Identify which cell holds the provided text, then report its [X, Y] central coordinate. 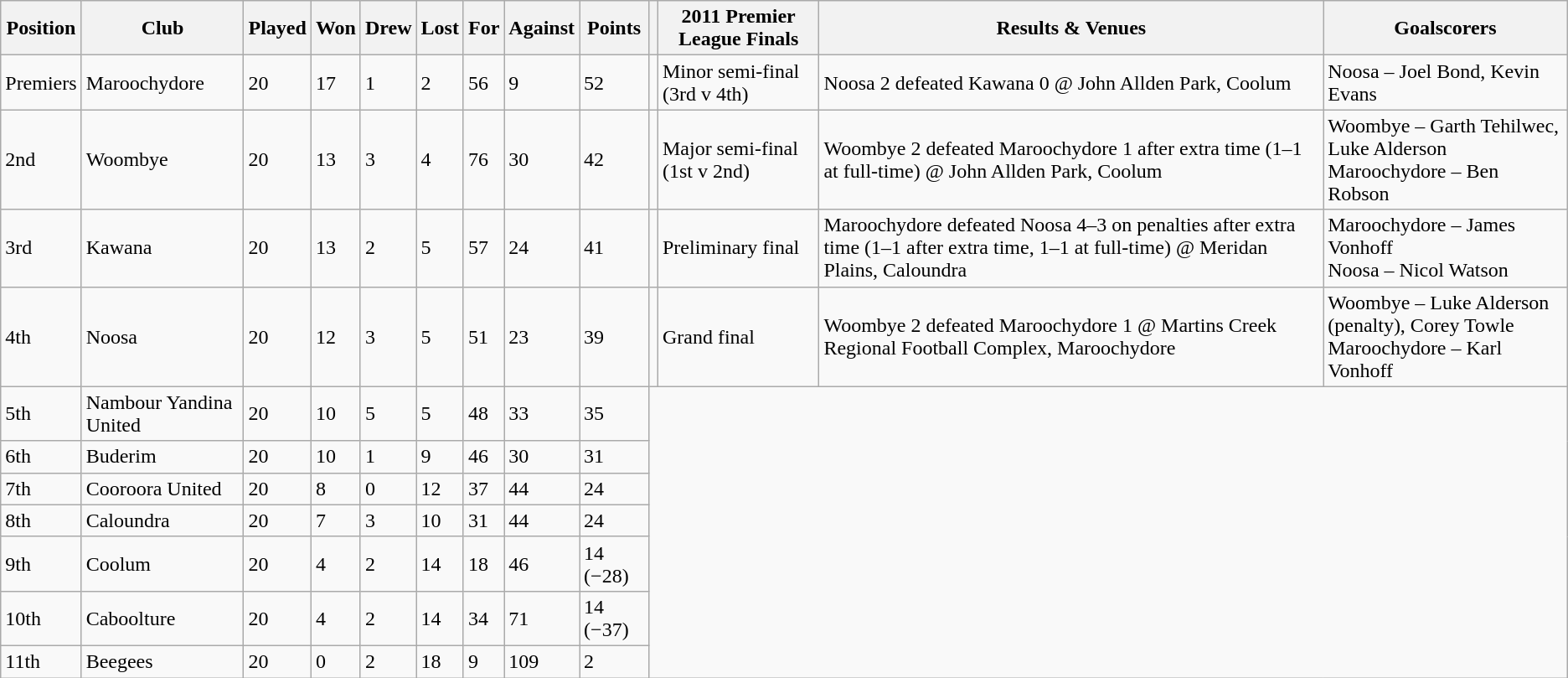
14 (−37) [615, 618]
Drew [389, 28]
Preliminary final [738, 248]
Woombye – Luke Alderson (penalty), Corey TowleMaroochydore – Karl Vonhoff [1446, 337]
56 [483, 82]
Woombye [162, 159]
Grand final [738, 337]
Goalscorers [1446, 28]
For [483, 28]
34 [483, 618]
14 (−28) [615, 563]
Lost [440, 28]
7 [335, 520]
10th [41, 618]
Won [335, 28]
57 [483, 248]
Points [615, 28]
2nd [41, 159]
Buderim [162, 457]
Kawana [162, 248]
Beegees [162, 661]
Premiers [41, 82]
37 [483, 489]
3rd [41, 248]
Maroochydore [162, 82]
52 [615, 82]
8 [335, 489]
Against [542, 28]
Position [41, 28]
41 [615, 248]
8th [41, 520]
76 [483, 159]
6th [41, 457]
48 [483, 414]
39 [615, 337]
Nambour Yandina United [162, 414]
Minor semi-final (3rd v 4th) [738, 82]
Woombye 2 defeated Maroochydore 1 after extra time (1–1 at full-time) @ John Allden Park, Coolum [1071, 159]
33 [542, 414]
Coolum [162, 563]
Woombye – Garth Tehilwec, Luke AldersonMaroochydore – Ben Robson [1446, 159]
Caloundra [162, 520]
Noosa 2 defeated Kawana 0 @ John Allden Park, Coolum [1071, 82]
Caboolture [162, 618]
51 [483, 337]
71 [542, 618]
Club [162, 28]
35 [615, 414]
7th [41, 489]
Played [277, 28]
Maroochydore – James VonhoffNoosa – Nicol Watson [1446, 248]
9th [41, 563]
5th [41, 414]
Results & Venues [1071, 28]
Maroochydore defeated Noosa 4–3 on penalties after extra time (1–1 after extra time, 1–1 at full-time) @ Meridan Plains, Caloundra [1071, 248]
42 [615, 159]
Major semi-final (1st v 2nd) [738, 159]
Noosa – Joel Bond, Kevin Evans [1446, 82]
17 [335, 82]
11th [41, 661]
4th [41, 337]
2011 Premier League Finals [738, 28]
23 [542, 337]
Cooroora United [162, 489]
Woombye 2 defeated Maroochydore 1 @ Martins Creek Regional Football Complex, Maroochydore [1071, 337]
109 [542, 661]
Noosa [162, 337]
